Detect which cell encompasses the target text, then output its [x, y] center coordinate. 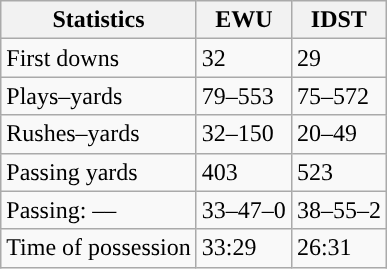
32 [244, 58]
Time of possession [99, 248]
75–572 [338, 96]
29 [338, 58]
523 [338, 172]
20–49 [338, 134]
Rushes–yards [99, 134]
EWU [244, 20]
33–47–0 [244, 210]
79–553 [244, 96]
Plays–yards [99, 96]
26:31 [338, 248]
403 [244, 172]
33:29 [244, 248]
Passing yards [99, 172]
38–55–2 [338, 210]
Passing: –– [99, 210]
Statistics [99, 20]
32–150 [244, 134]
IDST [338, 20]
First downs [99, 58]
